Identify which cell holds the provided text, then report its (x, y) central coordinate. 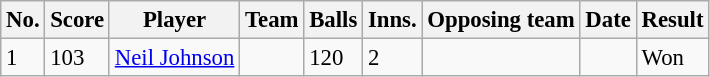
Player (174, 20)
Neil Johnson (174, 58)
No. (23, 20)
Date (608, 20)
Result (672, 20)
1 (23, 58)
103 (78, 58)
Inns. (392, 20)
Balls (334, 20)
2 (392, 58)
Won (672, 58)
Opposing team (501, 20)
Team (272, 20)
120 (334, 58)
Score (78, 20)
